Provide the [x, y] coordinate of the cell's center where the given text is located.  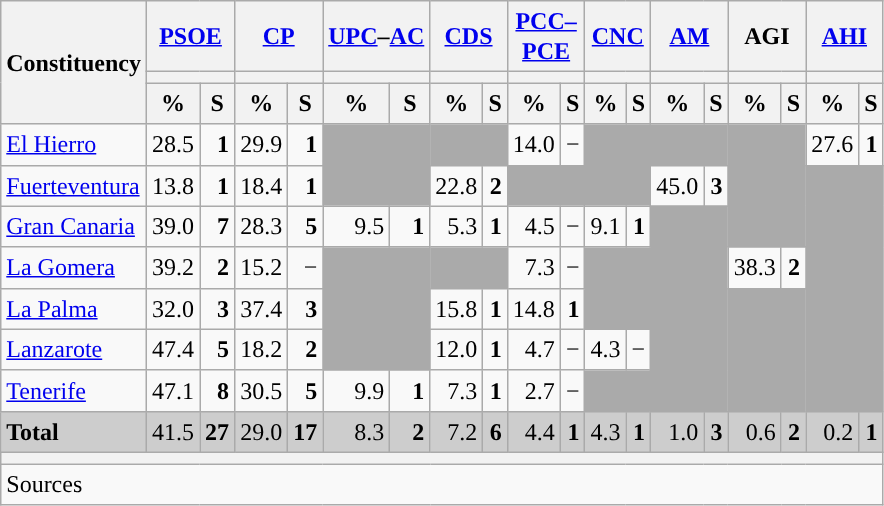
5.3 [456, 226]
28.5 [172, 144]
28.3 [262, 226]
CDS [468, 36]
38.3 [754, 268]
29.0 [262, 432]
Lanzarote [74, 350]
39.2 [172, 268]
41.5 [172, 432]
27 [218, 432]
45.0 [678, 186]
UPC–AC [376, 36]
29.9 [262, 144]
CNC [618, 36]
14.8 [534, 308]
39.0 [172, 226]
AHI [844, 36]
CP [279, 36]
30.5 [262, 390]
La Palma [74, 308]
0.2 [832, 432]
18.4 [262, 186]
13.8 [172, 186]
1.0 [678, 432]
9.5 [356, 226]
Total [74, 432]
7 [218, 226]
Gran Canaria [74, 226]
El Hierro [74, 144]
15.2 [262, 268]
0.6 [754, 432]
PCC–PCE [546, 36]
8.3 [356, 432]
37.4 [262, 308]
2.7 [534, 390]
Sources [442, 484]
4.5 [534, 226]
Fuerteventura [74, 186]
47.1 [172, 390]
Constituency [74, 62]
14.0 [534, 144]
22.8 [456, 186]
47.4 [172, 350]
9.1 [606, 226]
15.8 [456, 308]
8 [218, 390]
PSOE [190, 36]
6 [495, 432]
7.2 [456, 432]
Tenerife [74, 390]
4.4 [534, 432]
17 [306, 432]
9.9 [356, 390]
18.2 [262, 350]
AGI [766, 36]
AM [690, 36]
27.6 [832, 144]
32.0 [172, 308]
4.7 [534, 350]
12.0 [456, 350]
La Gomera [74, 268]
